Return (x, y) of the center of cell containing provided text 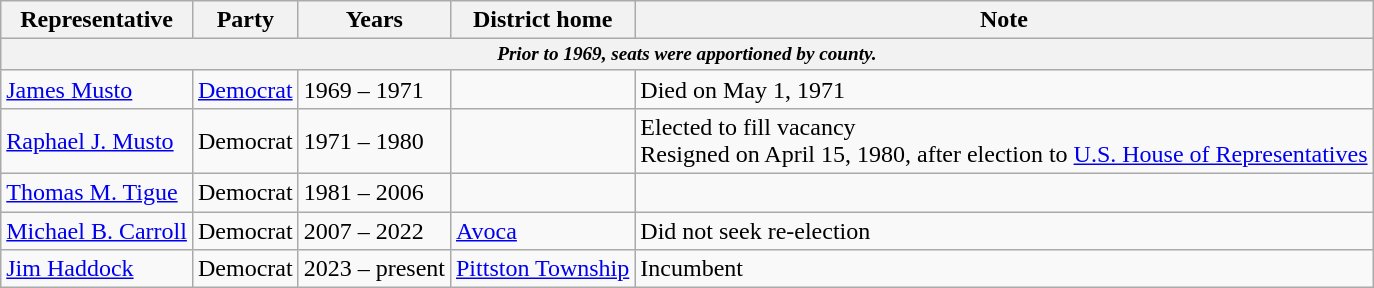
1969 – 1971 (374, 89)
2023 – present (374, 269)
2007 – 2022 (374, 231)
Prior to 1969, seats were apportioned by county. (687, 55)
Did not seek re-election (1004, 231)
Note (1004, 20)
Avoca (542, 231)
Raphael J. Musto (97, 142)
1971 – 1980 (374, 142)
Pittston Township (542, 269)
Years (374, 20)
Died on May 1, 1971 (1004, 89)
Party (245, 20)
Elected to fill vacancyResigned on April 15, 1980, after election to U.S. House of Representatives (1004, 142)
James Musto (97, 89)
1981 – 2006 (374, 193)
Thomas M. Tigue (97, 193)
Incumbent (1004, 269)
Michael B. Carroll (97, 231)
Jim Haddock (97, 269)
Representative (97, 20)
District home (542, 20)
